Scan for the cell matching the given text and deliver its (x, y) coordinate at center. 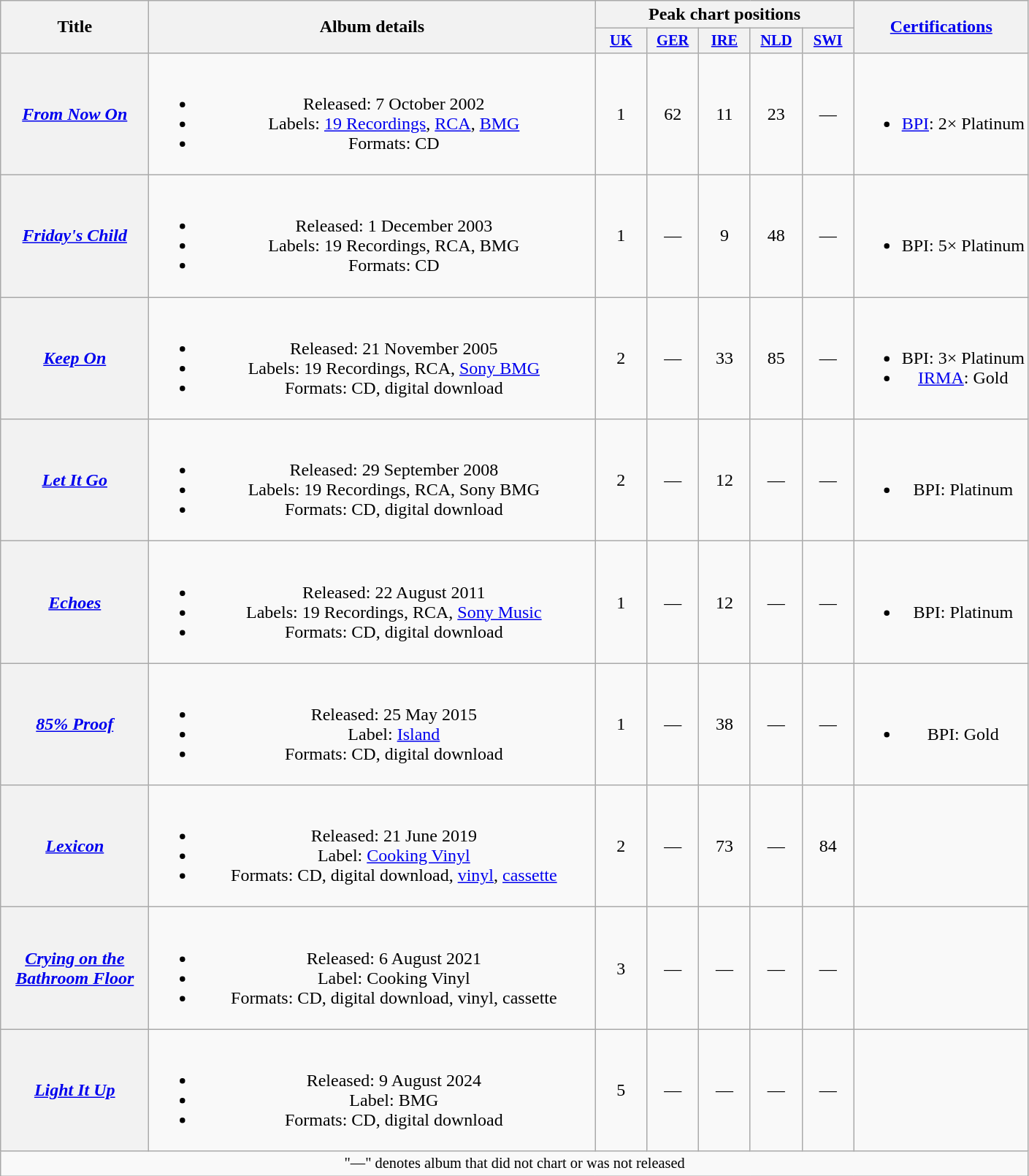
62 (673, 114)
33 (724, 358)
Lexicon (74, 846)
NLD (776, 41)
BPI: 5× Platinum (941, 237)
BPI: 2× Platinum (941, 114)
Peak chart positions (724, 15)
Released: 7 October 2002Labels: 19 Recordings, RCA, BMGFormats: CD (372, 114)
GER (673, 41)
3 (621, 969)
9 (724, 237)
IRE (724, 41)
Let It Go (74, 481)
48 (776, 237)
From Now On (74, 114)
BPI: 3× PlatinumIRMA: Gold (941, 358)
Released: 25 May 2015Label: IslandFormats: CD, digital download (372, 725)
BPI: Gold (941, 725)
Echoes (74, 602)
85 (776, 358)
Released: 6 August 2021Label: Cooking VinylFormats: CD, digital download, vinyl, cassette (372, 969)
Released: 21 November 2005Labels: 19 Recordings, RCA, Sony BMGFormats: CD, digital download (372, 358)
23 (776, 114)
84 (828, 846)
Released: 29 September 2008Labels: 19 Recordings, RCA, Sony BMGFormats: CD, digital download (372, 481)
11 (724, 114)
Keep On (74, 358)
Released: 1 December 2003Labels: 19 Recordings, RCA, BMGFormats: CD (372, 237)
Album details (372, 27)
UK (621, 41)
38 (724, 725)
Light It Up (74, 1090)
Crying on the Bathroom Floor (74, 969)
SWI (828, 41)
"—" denotes album that did not chart or was not released (515, 1164)
5 (621, 1090)
Title (74, 27)
Friday's Child (74, 237)
85% Proof (74, 725)
Released: 9 August 2024Label: BMGFormats: CD, digital download (372, 1090)
73 (724, 846)
Released: 21 June 2019Label: Cooking VinylFormats: CD, digital download, vinyl, cassette (372, 846)
Released: 22 August 2011Labels: 19 Recordings, RCA, Sony MusicFormats: CD, digital download (372, 602)
Certifications (941, 27)
